Determine the [X, Y] coordinate at the center of the cell enclosing the given text.  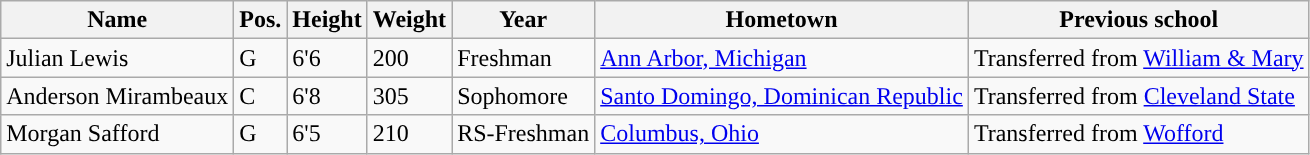
C [260, 96]
Height [327, 20]
Transferred from Cleveland State [1138, 96]
Ann Arbor, Michigan [782, 58]
6'6 [327, 58]
Anderson Mirambeaux [118, 96]
Year [524, 20]
6'5 [327, 134]
305 [409, 96]
RS-Freshman [524, 134]
Previous school [1138, 20]
Transferred from William & Mary [1138, 58]
Julian Lewis [118, 58]
210 [409, 134]
Name [118, 20]
200 [409, 58]
Morgan Safford [118, 134]
Transferred from Wofford [1138, 134]
Sophomore [524, 96]
Columbus, Ohio [782, 134]
Freshman [524, 58]
Santo Domingo, Dominican Republic [782, 96]
Pos. [260, 20]
Weight [409, 20]
6'8 [327, 96]
Hometown [782, 20]
